From the cell containing the given text, extract its center point as [X, Y] coordinate. 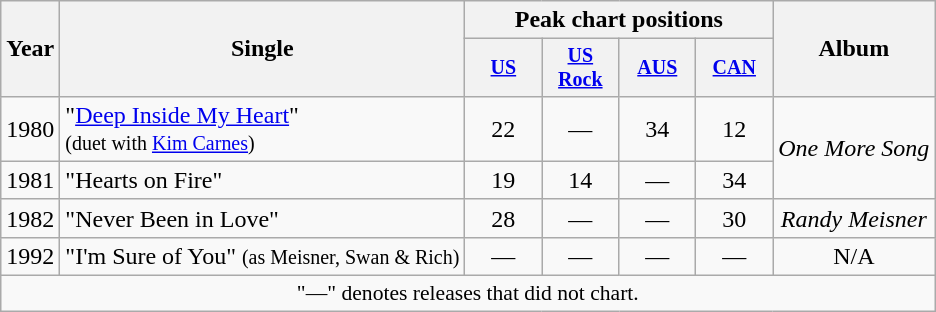
1992 [30, 256]
USRock [580, 68]
1981 [30, 180]
19 [504, 180]
N/A [854, 256]
22 [504, 128]
"Never Been in Love" [262, 218]
Single [262, 49]
14 [580, 180]
1980 [30, 128]
AUS [658, 68]
CAN [734, 68]
US [504, 68]
"—" denotes releases that did not chart. [468, 294]
Album [854, 49]
"Hearts on Fire" [262, 180]
1982 [30, 218]
"Deep Inside My Heart"(duet with Kim Carnes) [262, 128]
"I'm Sure of You" (as Meisner, Swan & Rich) [262, 256]
30 [734, 218]
Randy Meisner [854, 218]
12 [734, 128]
Year [30, 49]
One More Song [854, 148]
28 [504, 218]
Peak chart positions [619, 20]
